Scan for the cell matching the given text and deliver its [x, y] coordinate at center. 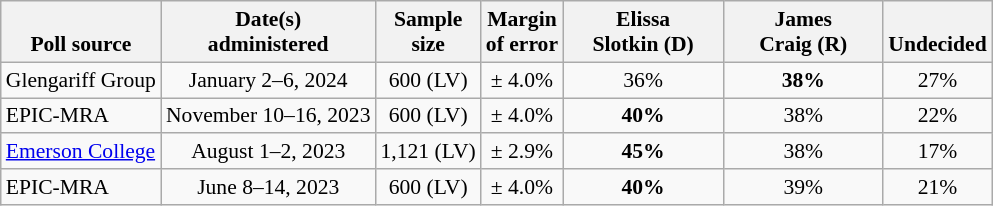
June 8–14, 2023 [268, 187]
Emerson College [81, 152]
Marginof error [522, 32]
August 1–2, 2023 [268, 152]
Date(s)administered [268, 32]
January 2–6, 2024 [268, 80]
Samplesize [428, 32]
± 2.9% [522, 152]
36% [643, 80]
1,121 (LV) [428, 152]
17% [937, 152]
21% [937, 187]
27% [937, 80]
November 10–16, 2023 [268, 116]
Glengariff Group [81, 80]
22% [937, 116]
JamesCraig (R) [803, 32]
45% [643, 152]
Undecided [937, 32]
ElissaSlotkin (D) [643, 32]
39% [803, 187]
Poll source [81, 32]
